Output the (X, Y) coordinate of the center of the cell containing the given text.  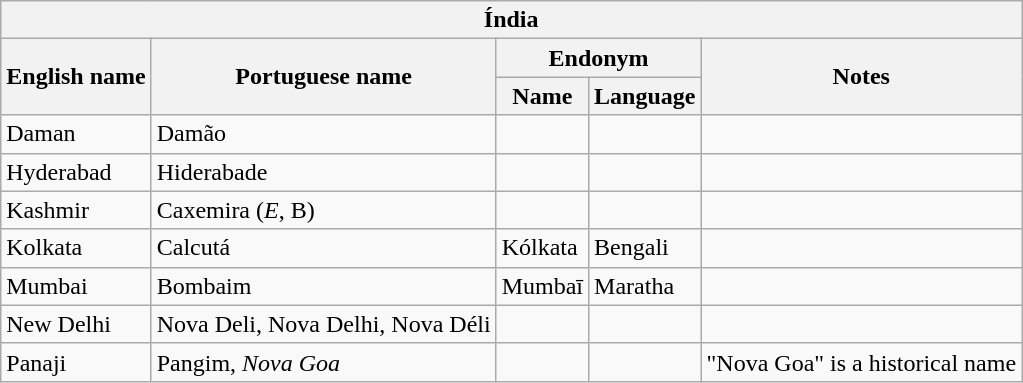
Endonym (598, 58)
Kashmir (76, 210)
Hiderabade (324, 172)
Mumbai (76, 286)
Hyderabad (76, 172)
Calcutá (324, 248)
Bengali (645, 248)
Nova Deli, Nova Delhi, Nova Déli (324, 324)
English name (76, 77)
Caxemira (E, B) (324, 210)
Language (645, 96)
Kólkata (542, 248)
"Nova Goa" is a historical name (862, 362)
Portuguese name (324, 77)
Kolkata (76, 248)
Índia (512, 20)
New Delhi (76, 324)
Name (542, 96)
Panaji (76, 362)
Maratha (645, 286)
Daman (76, 134)
Bombaim (324, 286)
Damão (324, 134)
Mumbaī (542, 286)
Pangim, Nova Goa (324, 362)
Notes (862, 77)
